Determine the [x, y] coordinate at the center of the cell enclosing the given text.  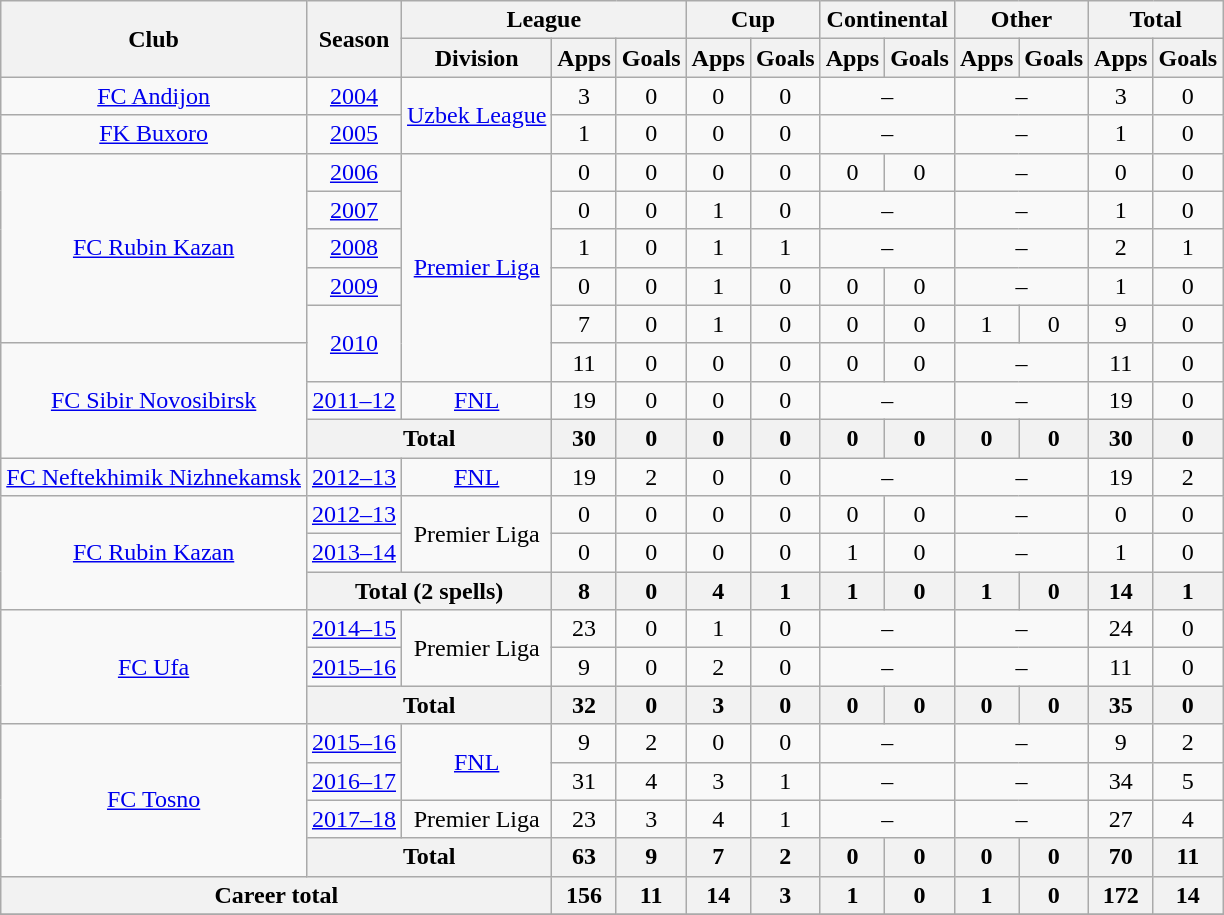
Club [154, 39]
FC Neftekhimik Nizhnekamsk [154, 477]
2014–15 [354, 629]
32 [584, 705]
Cup [753, 20]
8 [584, 591]
34 [1121, 781]
Other [1021, 20]
27 [1121, 819]
FC Sibir Novosibirsk [154, 400]
156 [584, 895]
2016–17 [354, 781]
70 [1121, 857]
FC Andijon [154, 96]
Career total [276, 895]
Total (2 spells) [428, 591]
Uzbek League [477, 115]
Division [477, 58]
2005 [354, 134]
63 [584, 857]
2010 [354, 343]
35 [1121, 705]
FC Ufa [154, 667]
2011–12 [354, 400]
31 [584, 781]
FC Tosno [154, 800]
2013–14 [354, 553]
2008 [354, 248]
172 [1121, 895]
2017–18 [354, 819]
FK Buxoro [154, 134]
5 [1188, 781]
2007 [354, 210]
2009 [354, 286]
League [544, 20]
Season [354, 39]
Continental [887, 20]
2004 [354, 96]
2006 [354, 172]
24 [1121, 629]
